Extract the [x, y] coordinate from the center of the cell holding the provided text.  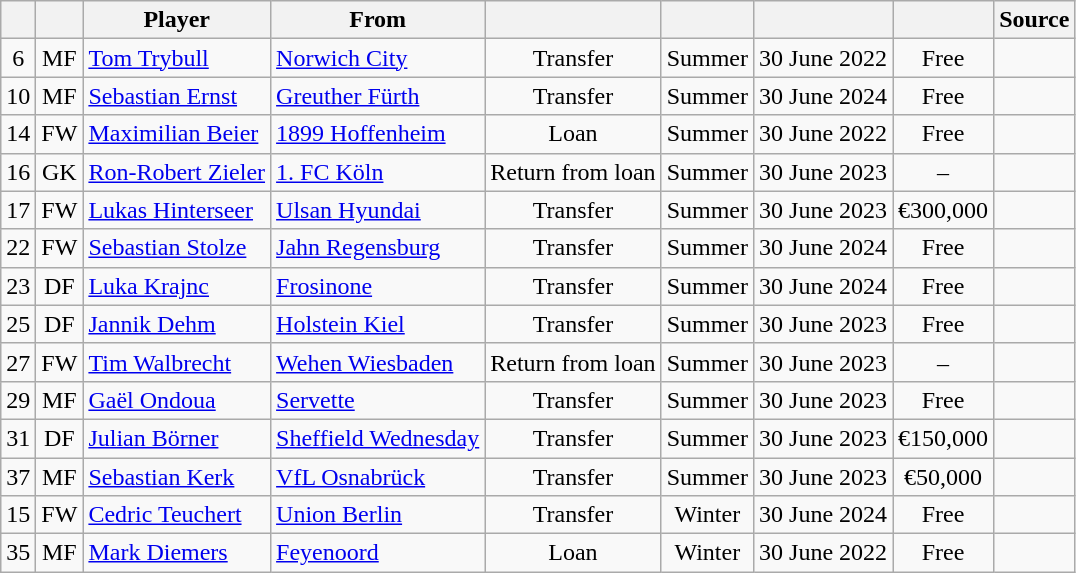
Luka Krajnc [177, 286]
Holstein Kiel [378, 324]
Sheffield Wednesday [378, 438]
From [378, 20]
Maximilian Beier [177, 134]
Greuther Fürth [378, 96]
Julian Börner [177, 438]
Cedric Teuchert [177, 515]
Tim Walbrecht [177, 362]
Wehen Wiesbaden [378, 362]
€150,000 [944, 438]
Union Berlin [378, 515]
Gaël Ondoua [177, 400]
€300,000 [944, 210]
6 [18, 58]
Ulsan Hyundai [378, 210]
17 [18, 210]
Lukas Hinterseer [177, 210]
Norwich City [378, 58]
1899 Hoffenheim [378, 134]
Sebastian Stolze [177, 248]
14 [18, 134]
Tom Trybull [177, 58]
23 [18, 286]
16 [18, 172]
Jannik Dehm [177, 324]
Ron-Robert Zieler [177, 172]
GK [60, 172]
Jahn Regensburg [378, 248]
15 [18, 515]
Sebastian Ernst [177, 96]
Servette [378, 400]
35 [18, 553]
37 [18, 477]
Sebastian Kerk [177, 477]
€50,000 [944, 477]
22 [18, 248]
Player [177, 20]
25 [18, 324]
31 [18, 438]
Frosinone [378, 286]
Source [1034, 20]
Mark Diemers [177, 553]
10 [18, 96]
29 [18, 400]
VfL Osnabrück [378, 477]
27 [18, 362]
1. FC Köln [378, 172]
Feyenoord [378, 553]
